Capture the cell that displays the provided text and extract its [x, y] central coordinate. 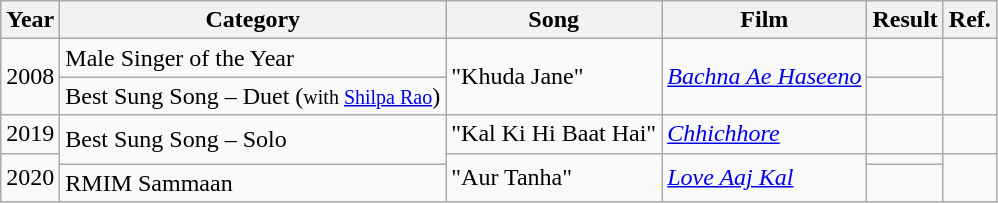
2019 [30, 134]
"Khuda Jane" [554, 77]
Bachna Ae Haseeno [764, 77]
"Aur Tanha" [554, 178]
RMIM Sammaan [253, 183]
2020 [30, 178]
Song [554, 20]
Film [764, 20]
Chhichhore [764, 134]
Ref. [970, 20]
Male Singer of the Year [253, 58]
Best Sung Song – Solo [253, 140]
Year [30, 20]
2008 [30, 77]
Love Aaj Kal [764, 178]
"Kal Ki Hi Baat Hai" [554, 134]
Category [253, 20]
Best Sung Song – Duet (with Shilpa Rao) [253, 96]
Result [905, 20]
